Output the [X, Y] coordinate of the center of the cell containing the given text.  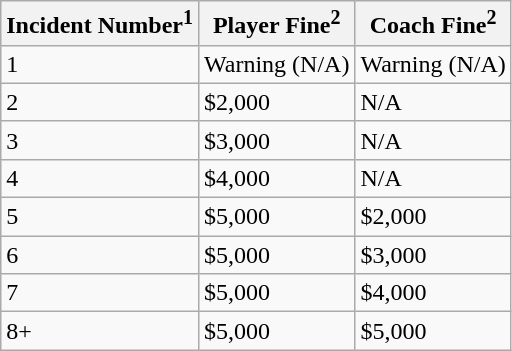
Incident Number1 [100, 24]
4 [100, 178]
7 [100, 293]
5 [100, 217]
Coach Fine2 [433, 24]
1 [100, 64]
2 [100, 102]
6 [100, 255]
Player Fine2 [276, 24]
8+ [100, 331]
3 [100, 140]
